For the text-containing cell, return its midpoint in (x, y) coordinate format. 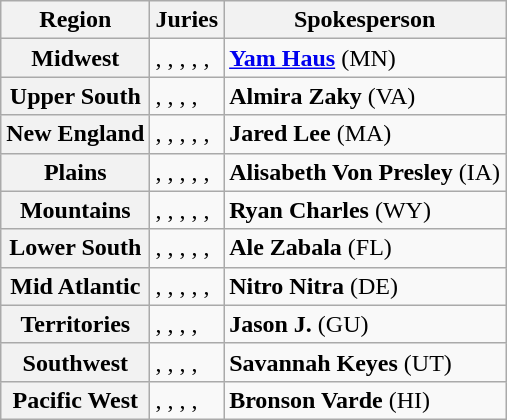
New England (76, 134)
Jason J. (GU) (365, 324)
Juries (187, 20)
Savannah Keyes (UT) (365, 362)
Jared Lee (MA) (365, 134)
Pacific West (76, 400)
Ryan Charles (WY) (365, 210)
Plains (76, 172)
Almira Zaky (VA) (365, 96)
Region (76, 20)
Ale Zabala (FL) (365, 248)
Spokesperson (365, 20)
Mid Atlantic (76, 286)
Midwest (76, 58)
Alisabeth Von Presley (IA) (365, 172)
Yam Haus (MN) (365, 58)
Mountains (76, 210)
Southwest (76, 362)
Upper South (76, 96)
Lower South (76, 248)
Bronson Varde (HI) (365, 400)
Territories (76, 324)
Nitro Nitra (DE) (365, 286)
